Return (X, Y) of the center of cell containing provided text 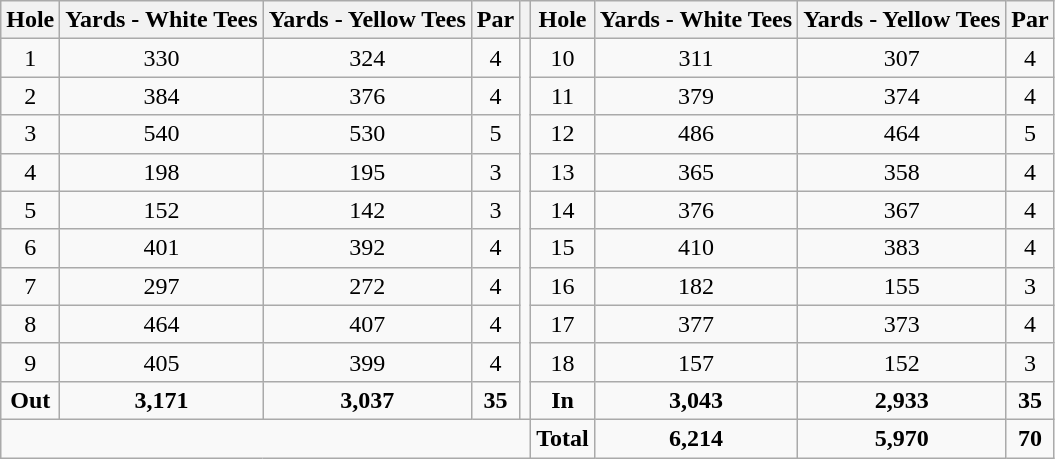
157 (696, 362)
6,214 (696, 438)
6 (30, 248)
401 (162, 248)
407 (367, 324)
530 (367, 134)
2,933 (902, 400)
18 (563, 362)
3,171 (162, 400)
410 (696, 248)
12 (563, 134)
311 (696, 58)
307 (902, 58)
379 (696, 96)
7 (30, 286)
272 (367, 286)
142 (367, 210)
Out (30, 400)
365 (696, 172)
8 (30, 324)
182 (696, 286)
1 (30, 58)
358 (902, 172)
70 (1030, 438)
155 (902, 286)
3,037 (367, 400)
330 (162, 58)
13 (563, 172)
2 (30, 96)
399 (367, 362)
377 (696, 324)
10 (563, 58)
383 (902, 248)
198 (162, 172)
367 (902, 210)
11 (563, 96)
15 (563, 248)
16 (563, 286)
3,043 (696, 400)
195 (367, 172)
In (563, 400)
374 (902, 96)
5,970 (902, 438)
324 (367, 58)
540 (162, 134)
9 (30, 362)
17 (563, 324)
405 (162, 362)
486 (696, 134)
14 (563, 210)
297 (162, 286)
384 (162, 96)
373 (902, 324)
392 (367, 248)
Total (563, 438)
